Capture the cell that displays the provided text and extract its [x, y] central coordinate. 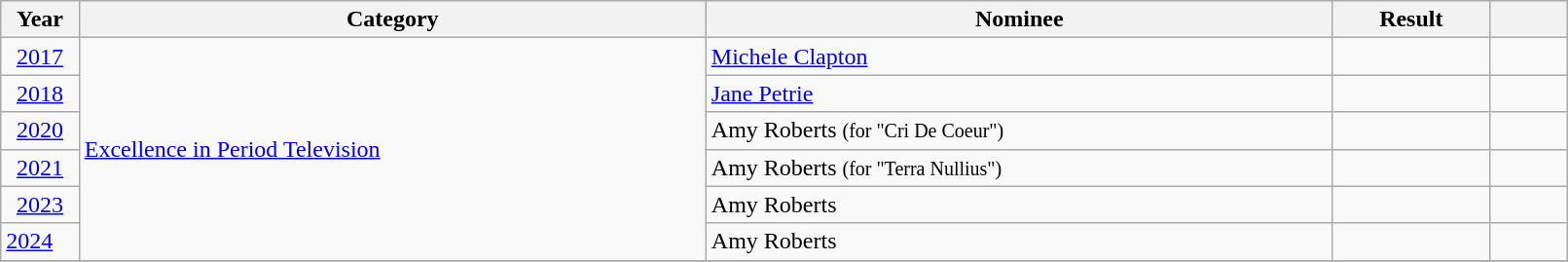
Category [392, 19]
2020 [40, 131]
2024 [40, 242]
Nominee [1019, 19]
Amy Roberts (for "Terra Nullius") [1019, 168]
2021 [40, 168]
2018 [40, 94]
Year [40, 19]
Amy Roberts (for "Cri De Coeur") [1019, 131]
Result [1411, 19]
2023 [40, 205]
Jane Petrie [1019, 94]
2017 [40, 56]
Excellence in Period Television [392, 149]
Michele Clapton [1019, 56]
